Identify which cell holds the provided text, then report its [x, y] central coordinate. 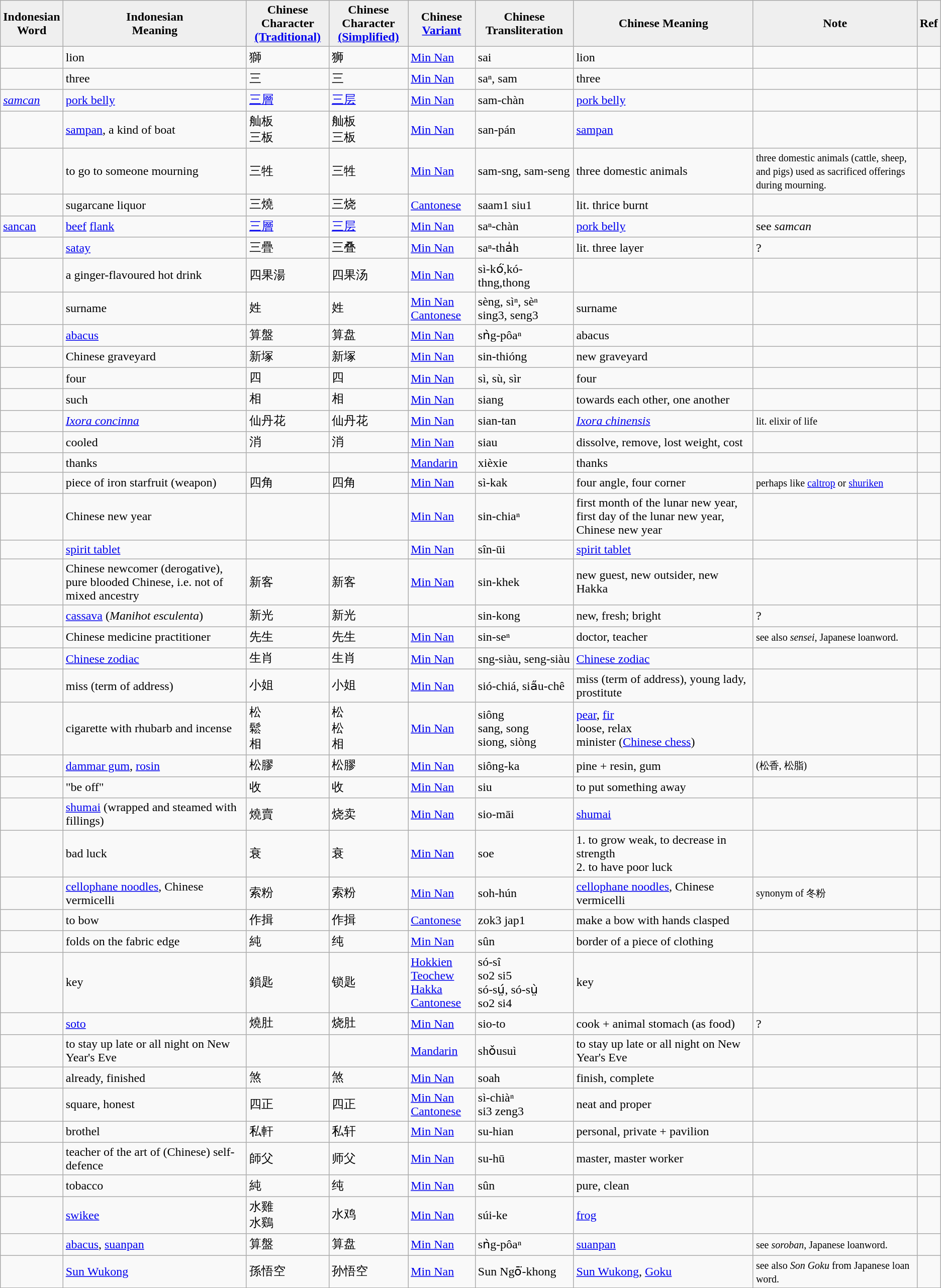
sì, sù, sìr [524, 378]
獅 [288, 57]
Chinese Meaning [664, 24]
to put something away [664, 787]
shumai (wrapped and steamed with fillings) [155, 814]
personal, private + pavilion [664, 1132]
Chinese newcomer (derogative), pure blooded Chinese, i.e. not of mixed ancestry [155, 582]
三疊 [288, 248]
saⁿ-chàn [524, 226]
samcan [32, 101]
松鬆相 [288, 729]
Sun Wukong [155, 1271]
燒賣 [288, 814]
sai [524, 57]
see also Son Goku from Japanese loan word. [835, 1271]
cigarette with rhubarb and incense [155, 729]
sian-tan [524, 421]
sin-seⁿ [524, 637]
bad luck [155, 854]
sin-chiaⁿ [524, 517]
master, master worker [664, 1159]
sin-khek [524, 582]
siôngsang, songsiong, siòng [524, 729]
sam-sng, sam-seng [524, 171]
zok3 jap1 [524, 921]
brothel [155, 1132]
só-sîso2 si5só-sṳ́, só-sṳ̀ so2 si4 [524, 983]
pure, clean [664, 1186]
su-hian [524, 1132]
dissolve, remove, lost weight, cost [664, 442]
swikee [155, 1215]
new guest, new outsider, new Hakka [664, 582]
sin-thióng [524, 357]
sio-to [524, 1023]
to bow [155, 921]
Chinese Transliteration [524, 24]
Chinese Character (Simplified) [368, 24]
such [155, 400]
1. to grow weak, to decrease in strength 2. to have poor luck [664, 854]
烧卖 [368, 814]
Chinese new year [155, 517]
锁匙 [368, 983]
miss (term of address), young lady, prostitute [664, 685]
soto [155, 1023]
Sun Ngō͘-khong [524, 1271]
square, honest [155, 1105]
siông-ka [524, 766]
松松相 [368, 729]
three domestic animals (cattle, sheep, and pigs) used as sacrificed offerings during mourning. [835, 171]
folds on the fabric edge [155, 942]
Chinese medicine practitioner [155, 637]
lit. thrice burnt [664, 205]
teacher of the art of (Chinese) self-defence [155, 1159]
already, finished [155, 1077]
sì-kó͘,kó-thng,thong [524, 275]
four angle, four corner [664, 482]
Note [835, 24]
miss (term of address) [155, 685]
pine + resin, gum [664, 766]
soe [524, 854]
doctor, teacher [664, 637]
sì-kak [524, 482]
to go to someone mourning [155, 171]
siu [524, 787]
lit. three layer [664, 248]
soh-hún [524, 894]
satay [155, 248]
pear, firloose, relaxminister (Chinese chess) [664, 729]
HokkienTeochewHakkaCantonese [442, 983]
saⁿ-tha̍h [524, 248]
sì-chiàⁿsi3 zeng3 [524, 1105]
师父 [368, 1159]
beef flank [155, 226]
水鸡 [368, 1215]
perhaps like caltrop or shuriken [835, 482]
new graveyard [664, 357]
狮 [368, 57]
sam-chàn [524, 101]
new, fresh; bright [664, 616]
sugarcane liquor [155, 205]
frog [664, 1215]
saⁿ, sam [524, 78]
sampan [664, 129]
cooled [155, 442]
siang [524, 400]
súi-ke [524, 1215]
sancan [32, 226]
a ginger-flavoured hot drink [155, 275]
師父 [288, 1159]
saam1 siu1 [524, 205]
燒肚 [288, 1023]
"be off" [155, 787]
sampan, a kind of boat [155, 129]
sió-chiá, sia̋u-chê [524, 685]
shǒusuì [524, 1050]
siau [524, 442]
sèng, sìⁿ, sèⁿ sing3, seng3 [524, 309]
see also sensei, Japanese loanword. [835, 637]
abacus, suanpan [155, 1244]
Indonesian Word [32, 24]
三燒 [288, 205]
sio-māi [524, 814]
Chinese Character (Traditional) [288, 24]
Ref [929, 24]
Chinese Variant [442, 24]
tobacco [155, 1186]
see samcan [835, 226]
私軒 [288, 1132]
(松香, 松脂) [835, 766]
three domestic animals [664, 171]
cook + animal stomach (as food) [664, 1023]
sîn-ūi [524, 549]
piece of iron starfruit (weapon) [155, 482]
lit. elixir of life [835, 421]
dammar gum, rosin [155, 766]
synonym of 冬粉 [835, 894]
私轩 [368, 1132]
四果湯 [288, 275]
xièxie [524, 462]
Ixora chinensis [664, 421]
Chinese graveyard [155, 357]
孙悟空 [368, 1271]
su-hū [524, 1159]
鎖匙 [288, 983]
neat and proper [664, 1105]
水雞水鷄 [288, 1215]
towards each other, one another [664, 400]
sin-kong [524, 616]
sng-siàu, seng-siàu [524, 658]
finish, complete [664, 1077]
三叠 [368, 248]
烧肚 [368, 1023]
suanpan [664, 1244]
san-pán [524, 129]
border of a piece of clothing [664, 942]
soah [524, 1077]
make a bow with hands clasped [664, 921]
Sun Wukong, Goku [664, 1271]
see soroban, Japanese loanword. [835, 1244]
Ixora concinna [155, 421]
Indonesian Meaning [155, 24]
first month of the lunar new year, first day of the lunar new year, Chinese new year [664, 517]
孫悟空 [288, 1271]
三烧 [368, 205]
shumai [664, 814]
cassava (Manihot esculenta) [155, 616]
四果汤 [368, 275]
